Identify which cell holds the provided text, then report its [x, y] central coordinate. 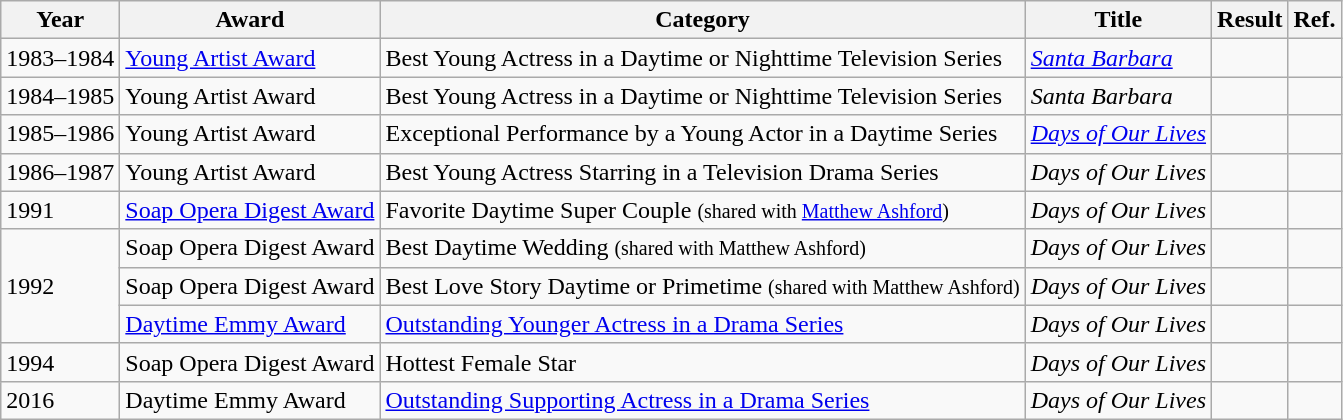
Outstanding Supporting Actress in a Drama Series [702, 400]
Ref. [1314, 20]
1991 [60, 210]
1984–1985 [60, 96]
Best Love Story Daytime or Primetime (shared with Matthew Ashford) [702, 286]
Outstanding Younger Actress in a Drama Series [702, 324]
1983–1984 [60, 58]
Hottest Female Star [702, 362]
1986–1987 [60, 172]
Award [250, 20]
1985–1986 [60, 134]
2016 [60, 400]
Best Young Actress Starring in a Television Drama Series [702, 172]
Year [60, 20]
1994 [60, 362]
Favorite Daytime Super Couple (shared with Matthew Ashford) [702, 210]
Title [1118, 20]
Result [1250, 20]
1992 [60, 286]
Best Daytime Wedding (shared with Matthew Ashford) [702, 248]
Category [702, 20]
Exceptional Performance by a Young Actor in a Daytime Series [702, 134]
